Capture the cell that displays the provided text and extract its [x, y] central coordinate. 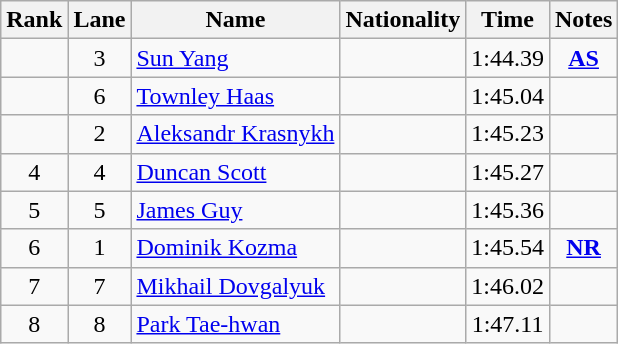
Townley Haas [236, 96]
2 [100, 134]
Duncan Scott [236, 172]
James Guy [236, 210]
Lane [100, 20]
1:47.11 [508, 324]
Time [508, 20]
1:45.27 [508, 172]
1:44.39 [508, 58]
Rank [34, 20]
Dominik Kozma [236, 248]
1 [100, 248]
Nationality [403, 20]
1:45.23 [508, 134]
1:45.36 [508, 210]
Sun Yang [236, 58]
Park Tae-hwan [236, 324]
1:46.02 [508, 286]
1:45.54 [508, 248]
Notes [583, 20]
Name [236, 20]
NR [583, 248]
3 [100, 58]
Mikhail Dovgalyuk [236, 286]
AS [583, 58]
Aleksandr Krasnykh [236, 134]
1:45.04 [508, 96]
